Extract the (X, Y) coordinate from the center of the cell holding the provided text.  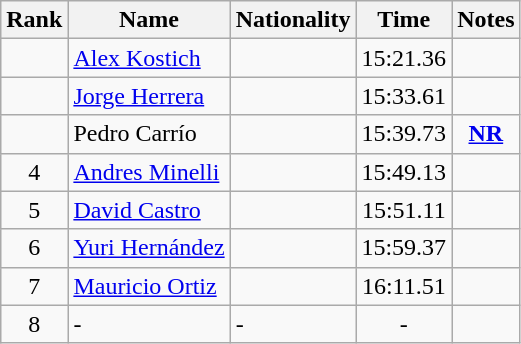
Yuri Hernández (149, 248)
15:21.36 (404, 58)
Time (404, 20)
8 (34, 324)
15:39.73 (404, 134)
Alex Kostich (149, 58)
Nationality (293, 20)
15:59.37 (404, 248)
7 (34, 286)
Mauricio Ortiz (149, 286)
NR (486, 134)
6 (34, 248)
5 (34, 210)
Jorge Herrera (149, 96)
15:33.61 (404, 96)
Rank (34, 20)
Name (149, 20)
Pedro Carrío (149, 134)
Notes (486, 20)
15:49.13 (404, 172)
16:11.51 (404, 286)
Andres Minelli (149, 172)
4 (34, 172)
15:51.11 (404, 210)
David Castro (149, 210)
